Output the (X, Y) coordinate of the center of the cell containing the given text.  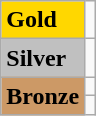
Silver (43, 58)
Gold (43, 20)
Bronze (43, 96)
